Output the (X, Y) coordinate of the center of the cell containing the given text.  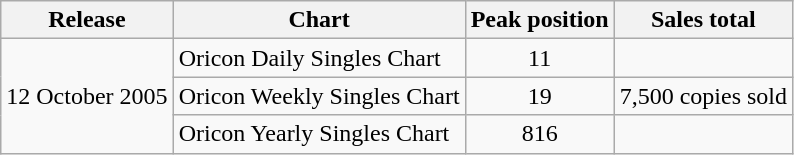
Oricon Weekly Singles Chart (319, 96)
816 (540, 134)
Oricon Daily Singles Chart (319, 58)
19 (540, 96)
Chart (319, 20)
Release (87, 20)
Peak position (540, 20)
Oricon Yearly Singles Chart (319, 134)
7,500 copies sold (703, 96)
Sales total (703, 20)
12 October 2005 (87, 96)
11 (540, 58)
